Locate the cell with the specified text and output its [X, Y] center coordinate. 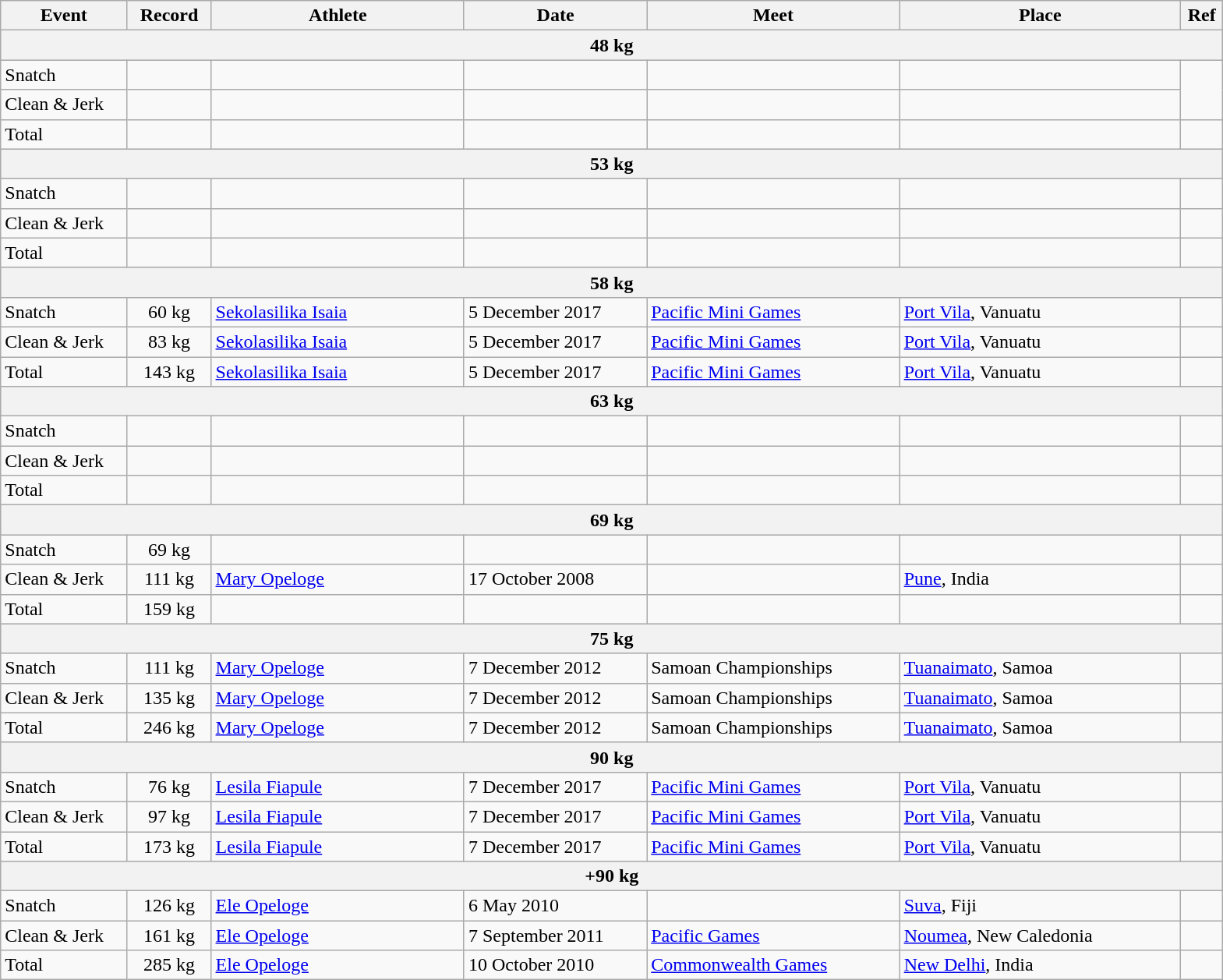
161 kg [169, 936]
Commonwealth Games [773, 965]
97 kg [169, 816]
63 kg [612, 402]
Suva, Fiji [1040, 906]
Pacific Games [773, 936]
17 October 2008 [555, 579]
53 kg [612, 164]
10 October 2010 [555, 965]
135 kg [169, 698]
75 kg [612, 639]
48 kg [612, 45]
285 kg [169, 965]
Ref [1202, 16]
173 kg [169, 846]
6 May 2010 [555, 906]
Record [169, 16]
Meet [773, 16]
New Delhi, India [1040, 965]
Athlete [338, 16]
Event [64, 16]
143 kg [169, 372]
7 September 2011 [555, 936]
76 kg [169, 787]
+90 kg [612, 876]
90 kg [612, 757]
60 kg [169, 312]
Place [1040, 16]
83 kg [169, 341]
Date [555, 16]
126 kg [169, 906]
159 kg [169, 609]
246 kg [169, 727]
Noumea, New Caledonia [1040, 936]
Pune, India [1040, 579]
58 kg [612, 282]
